Search for the cell housing the specified text and yield its (X, Y) center coordinate. 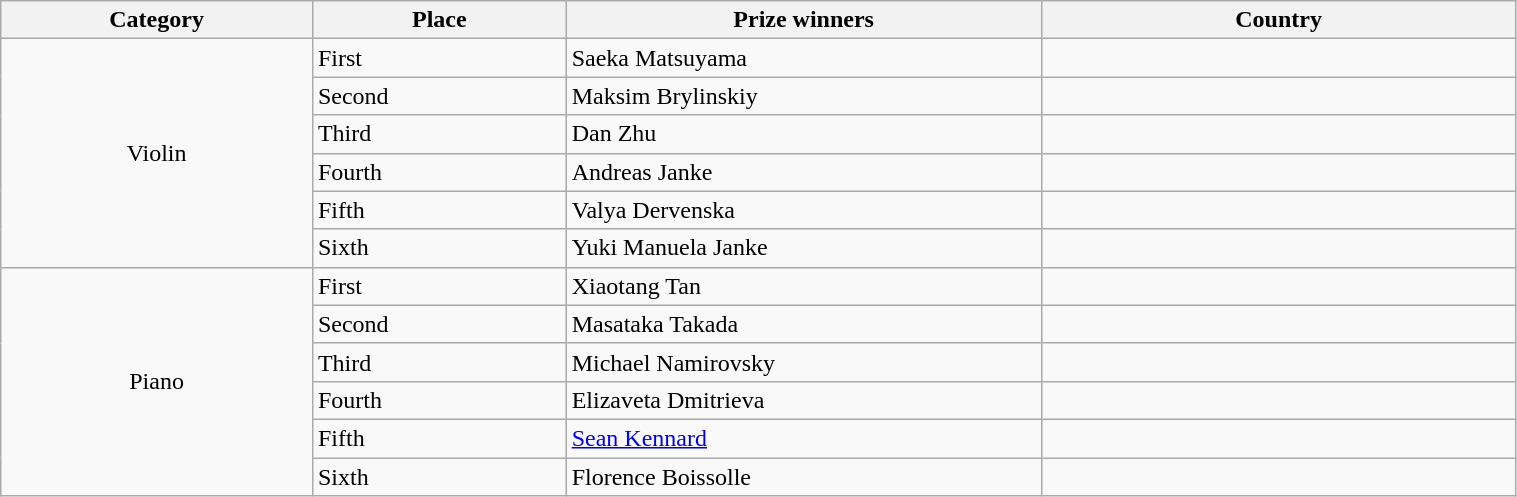
Violin (157, 153)
Prize winners (804, 20)
Place (439, 20)
Valya Dervenska (804, 210)
Saeka Matsuyama (804, 58)
Elizaveta Dmitrieva (804, 400)
Yuki Manuela Janke (804, 248)
Category (157, 20)
Masataka Takada (804, 324)
Dan Zhu (804, 134)
Xiaotang Tan (804, 286)
Sean Kennard (804, 438)
Country (1278, 20)
Michael Namirovsky (804, 362)
Florence Boissolle (804, 477)
Maksim Brylinskiy (804, 96)
Andreas Janke (804, 172)
Piano (157, 381)
